Find where the given text appears and provide that cell's center as (X, Y) coordinate. 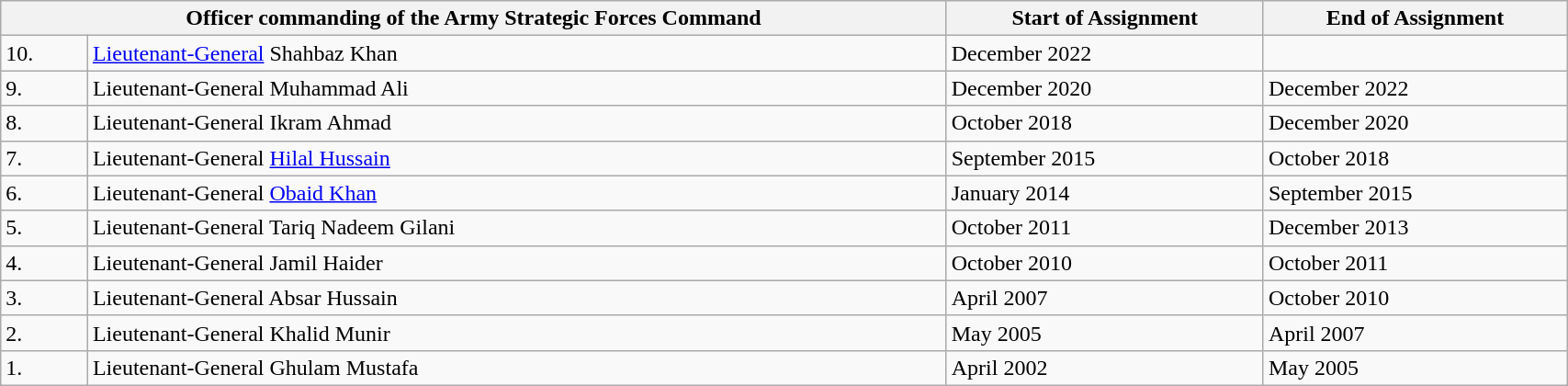
December 2013 (1415, 228)
Lieutenant-General Jamil Haider (516, 263)
4. (44, 263)
Lieutenant-General Khalid Munir (516, 333)
5. (44, 228)
April 2002 (1104, 368)
10. (44, 53)
9. (44, 88)
Lieutenant-General Tariq Nadeem Gilani (516, 228)
8. (44, 123)
January 2014 (1104, 193)
Lieutenant-General Obaid Khan (516, 193)
3. (44, 298)
Lieutenant-General Ghulam Mustafa (516, 368)
Officer commanding of the Army Strategic Forces Command (474, 18)
2. (44, 333)
Start of Assignment (1104, 18)
Lieutenant-General Ikram Ahmad (516, 123)
1. (44, 368)
7. (44, 158)
Lieutenant-General Absar Hussain (516, 298)
End of Assignment (1415, 18)
6. (44, 193)
Lieutenant-General Muhammad Ali (516, 88)
Lieutenant-General Hilal Hussain (516, 158)
Lieutenant-General Shahbaz Khan (516, 53)
